Detect which cell encompasses the target text, then output its (X, Y) center coordinate. 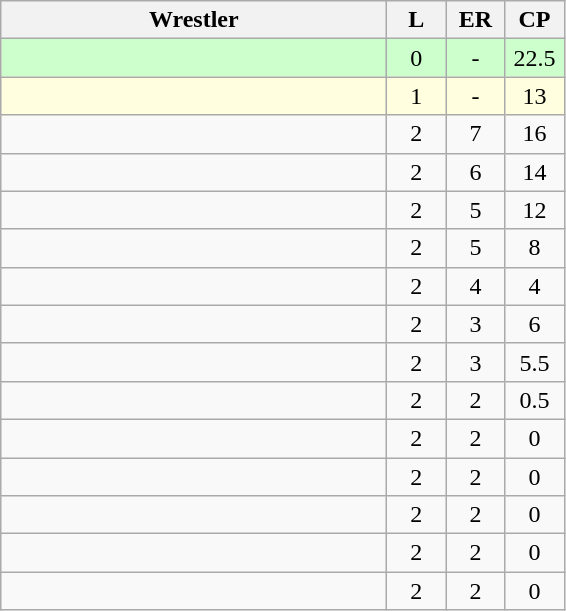
7 (476, 134)
13 (534, 96)
L (416, 20)
ER (476, 20)
1 (416, 96)
22.5 (534, 58)
Wrestler (194, 20)
0.5 (534, 400)
8 (534, 248)
16 (534, 134)
5.5 (534, 362)
12 (534, 210)
14 (534, 172)
CP (534, 20)
